Provide the (X, Y) coordinate of the cell's center where the given text is located.  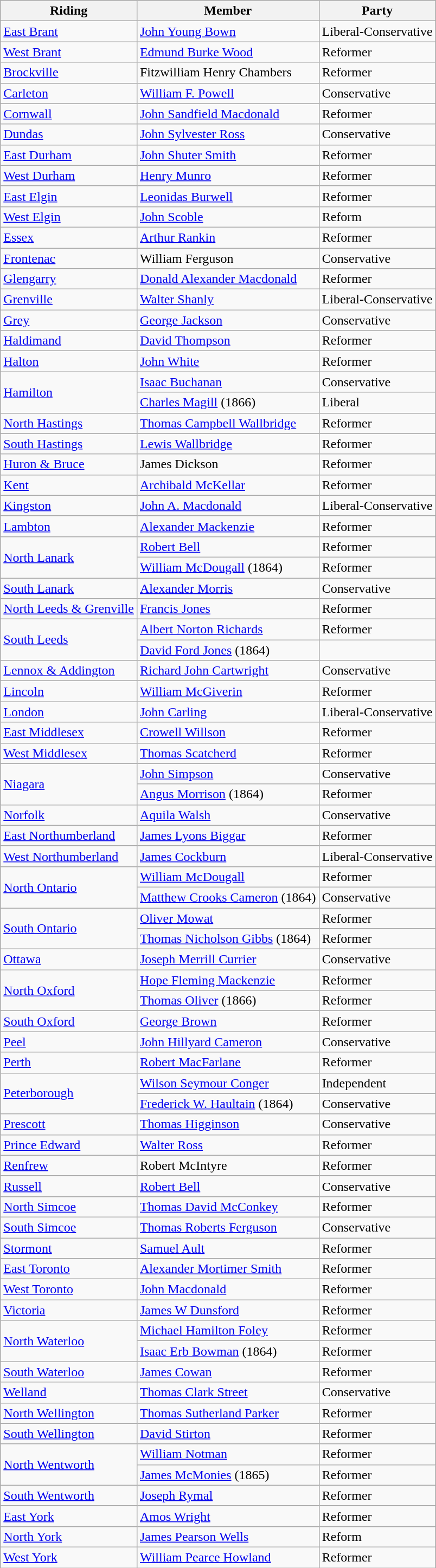
William McDougall (1864) (228, 567)
Peterborough (69, 1093)
South Ontario (69, 929)
Grey (69, 320)
Archibald McKellar (228, 485)
Ottawa (69, 960)
Hamilton (69, 392)
Carleton (69, 93)
Prescott (69, 1124)
Oliver Mowat (228, 918)
Renfrew (69, 1165)
Thomas Nicholson Gibbs (1864) (228, 939)
John Macdonald (228, 1290)
Stormont (69, 1248)
West York (69, 1557)
James Dickson (228, 464)
Halton (69, 361)
Lambton (69, 526)
John Carling (228, 712)
Leonidas Burwell (228, 196)
Member (228, 11)
Walter Ross (228, 1145)
David Ford Jones (1864) (228, 650)
Haldimand (69, 341)
Victoria (69, 1310)
John Shuter Smith (228, 155)
Thomas Sutherland Parker (228, 1413)
Isaac Erb Bowman (1864) (228, 1351)
Robert MacFarlane (228, 1062)
Lincoln (69, 691)
William McGiverin (228, 691)
Brockville (69, 73)
Niagara (69, 784)
John Young Bown (228, 31)
Frederick W. Haultain (1864) (228, 1104)
James McMonies (1865) (228, 1475)
Arthur Rankin (228, 237)
Thomas Scatcherd (228, 753)
William F. Powell (228, 93)
Lennox & Addington (69, 671)
West Northumberland (69, 856)
Albert Norton Richards (228, 630)
East Elgin (69, 196)
James Lyons Biggar (228, 835)
David Thompson (228, 341)
East Durham (69, 155)
Thomas David McConkey (228, 1207)
Party (377, 11)
John Scoble (228, 217)
Peel (69, 1042)
Richard John Cartwright (228, 671)
John White (228, 361)
Thomas Higginson (228, 1124)
Grenville (69, 300)
East Brant (69, 31)
West Middlesex (69, 753)
Matthew Crooks Cameron (1864) (228, 897)
James Cowan (228, 1372)
Joseph Rymal (228, 1495)
Amos Wright (228, 1516)
James Pearson Wells (228, 1537)
West Elgin (69, 217)
Independent (377, 1083)
South Oxford (69, 1021)
John A. Macdonald (228, 506)
South Hastings (69, 444)
Charles Magill (1866) (228, 403)
John Sandfield Macdonald (228, 114)
North Hastings (69, 423)
Wilson Seymour Conger (228, 1083)
North Oxford (69, 990)
Edmund Burke Wood (228, 52)
West Durham (69, 176)
North York (69, 1537)
James Cockburn (228, 856)
Russell (69, 1186)
Cornwall (69, 114)
John Sylvester Ross (228, 134)
North Simcoe (69, 1207)
Francis Jones (228, 609)
Walter Shanly (228, 300)
Alexander Mackenzie (228, 526)
Thomas Oliver (1866) (228, 1001)
South Waterloo (69, 1372)
Kingston (69, 506)
Frontenac (69, 258)
George Jackson (228, 320)
Alexander Morris (228, 588)
Alexander Mortimer Smith (228, 1269)
Essex (69, 237)
East Toronto (69, 1269)
William Notman (228, 1454)
William Ferguson (228, 258)
Glengarry (69, 279)
Kent (69, 485)
William McDougall (228, 877)
East York (69, 1516)
North Leeds & Grenville (69, 609)
Isaac Buchanan (228, 382)
South Leeds (69, 640)
George Brown (228, 1021)
Norfolk (69, 815)
Donald Alexander Macdonald (228, 279)
Dundas (69, 134)
James W Dunsford (228, 1310)
West Toronto (69, 1290)
North Ontario (69, 887)
Fitzwilliam Henry Chambers (228, 73)
Thomas Clark Street (228, 1392)
Huron & Bruce (69, 464)
John Simpson (228, 774)
Prince Edward (69, 1145)
North Wellington (69, 1413)
Crowell Willson (228, 733)
Perth (69, 1062)
North Wentworth (69, 1465)
Angus Morrison (1864) (228, 794)
John Hillyard Cameron (228, 1042)
North Waterloo (69, 1341)
Samuel Ault (228, 1248)
Thomas Campbell Wallbridge (228, 423)
East Northumberland (69, 835)
Welland (69, 1392)
East Middlesex (69, 733)
South Wellington (69, 1434)
Michael Hamilton Foley (228, 1331)
David Stirton (228, 1434)
West Brant (69, 52)
Liberal (377, 403)
London (69, 712)
Henry Munro (228, 176)
Hope Fleming Mackenzie (228, 980)
North Lanark (69, 557)
Robert McIntyre (228, 1165)
Lewis Wallbridge (228, 444)
Joseph Merrill Currier (228, 960)
William Pearce Howland (228, 1557)
South Simcoe (69, 1227)
Thomas Roberts Ferguson (228, 1227)
South Wentworth (69, 1495)
South Lanark (69, 588)
Riding (69, 11)
Aquila Walsh (228, 815)
